Locate the cell with the specified text and output its (X, Y) center coordinate. 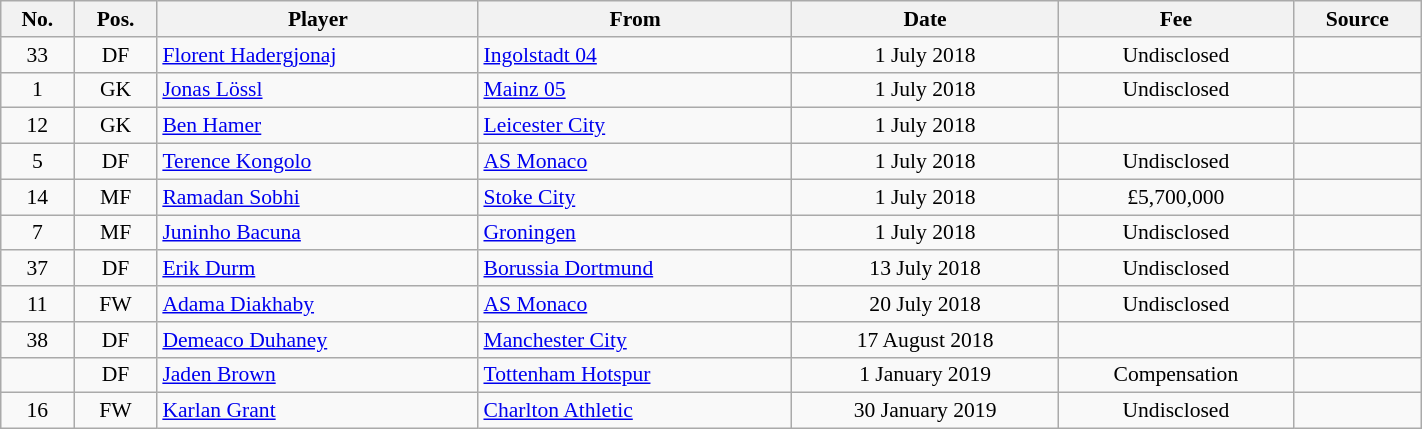
Jonas Lössl (318, 90)
Terence Kongolo (318, 162)
Source (1357, 19)
Borussia Dortmund (634, 269)
1 January 2019 (925, 375)
Charlton Athletic (634, 411)
11 (38, 304)
1 (38, 90)
Compensation (1176, 375)
Karlan Grant (318, 411)
Tottenham Hotspur (634, 375)
30 January 2019 (925, 411)
Adama Diakhaby (318, 304)
Ben Hamer (318, 126)
Mainz 05 (634, 90)
From (634, 19)
Fee (1176, 19)
Jaden Brown (318, 375)
Florent Hadergjonaj (318, 55)
Ingolstadt 04 (634, 55)
No. (38, 19)
33 (38, 55)
12 (38, 126)
Leicester City (634, 126)
Juninho Bacuna (318, 233)
7 (38, 233)
17 August 2018 (925, 340)
Pos. (116, 19)
Manchester City (634, 340)
£5,700,000 (1176, 197)
Groningen (634, 233)
38 (38, 340)
20 July 2018 (925, 304)
Erik Durm (318, 269)
Stoke City (634, 197)
Demeaco Duhaney (318, 340)
37 (38, 269)
14 (38, 197)
Player (318, 19)
Ramadan Sobhi (318, 197)
Date (925, 19)
16 (38, 411)
13 July 2018 (925, 269)
5 (38, 162)
